Determine the [X, Y] coordinate at the center of the cell enclosing the given text.  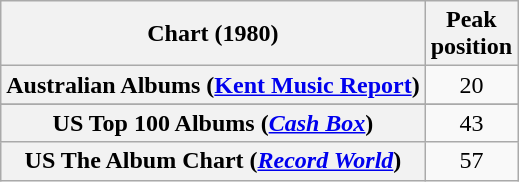
20 [471, 85]
Peakposition [471, 34]
US The Album Chart (Record World) [213, 161]
Chart (1980) [213, 34]
Australian Albums (Kent Music Report) [213, 85]
US Top 100 Albums (Cash Box) [213, 123]
57 [471, 161]
43 [471, 123]
